Determine the (X, Y) coordinate at the center of the cell enclosing the given text.  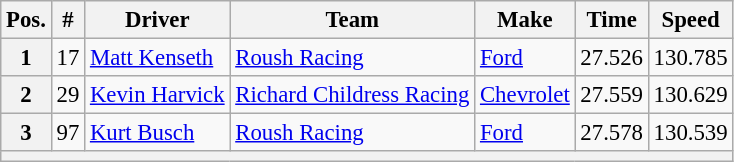
3 (26, 133)
Matt Kenseth (158, 58)
27.559 (612, 95)
Driver (158, 20)
97 (68, 133)
27.578 (612, 133)
130.539 (690, 133)
Make (525, 20)
# (68, 20)
Richard Childress Racing (352, 95)
130.629 (690, 95)
1 (26, 58)
27.526 (612, 58)
Kevin Harvick (158, 95)
Pos. (26, 20)
Time (612, 20)
130.785 (690, 58)
Team (352, 20)
17 (68, 58)
2 (26, 95)
Speed (690, 20)
Chevrolet (525, 95)
Kurt Busch (158, 133)
29 (68, 95)
